From the cell containing the given text, extract its center point as (x, y) coordinate. 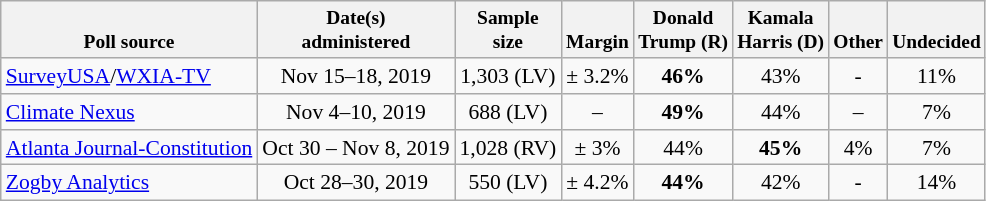
14% (937, 183)
4% (858, 148)
45% (781, 148)
Poll source (130, 30)
Nov 4–10, 2019 (356, 112)
Oct 30 – Nov 8, 2019 (356, 148)
SurveyUSA/WXIA-TV (130, 76)
46% (684, 76)
Other (858, 30)
Nov 15–18, 2019 (356, 76)
Samplesize (508, 30)
11% (937, 76)
1,028 (RV) (508, 148)
± 3.2% (597, 76)
Atlanta Journal-Constitution (130, 148)
688 (LV) (508, 112)
49% (684, 112)
Date(s)administered (356, 30)
550 (LV) (508, 183)
Margin (597, 30)
Climate Nexus (130, 112)
Zogby Analytics (130, 183)
Undecided (937, 30)
42% (781, 183)
KamalaHarris (D) (781, 30)
1,303 (LV) (508, 76)
± 4.2% (597, 183)
Oct 28–30, 2019 (356, 183)
DonaldTrump (R) (684, 30)
43% (781, 76)
± 3% (597, 148)
